Output the (x, y) coordinate of the center of the cell containing the given text.  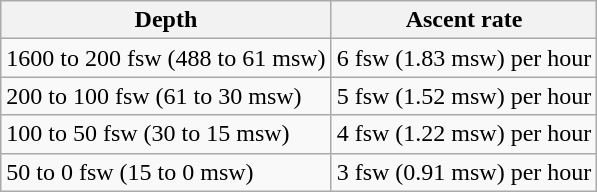
Depth (166, 20)
4 fsw (1.22 msw) per hour (464, 134)
50 to 0 fsw (15 to 0 msw) (166, 172)
1600 to 200 fsw (488 to 61 msw) (166, 58)
100 to 50 fsw (30 to 15 msw) (166, 134)
3 fsw (0.91 msw) per hour (464, 172)
Ascent rate (464, 20)
5 fsw (1.52 msw) per hour (464, 96)
200 to 100 fsw (61 to 30 msw) (166, 96)
6 fsw (1.83 msw) per hour (464, 58)
